Find where the given text appears and provide that cell's center as [x, y] coordinate. 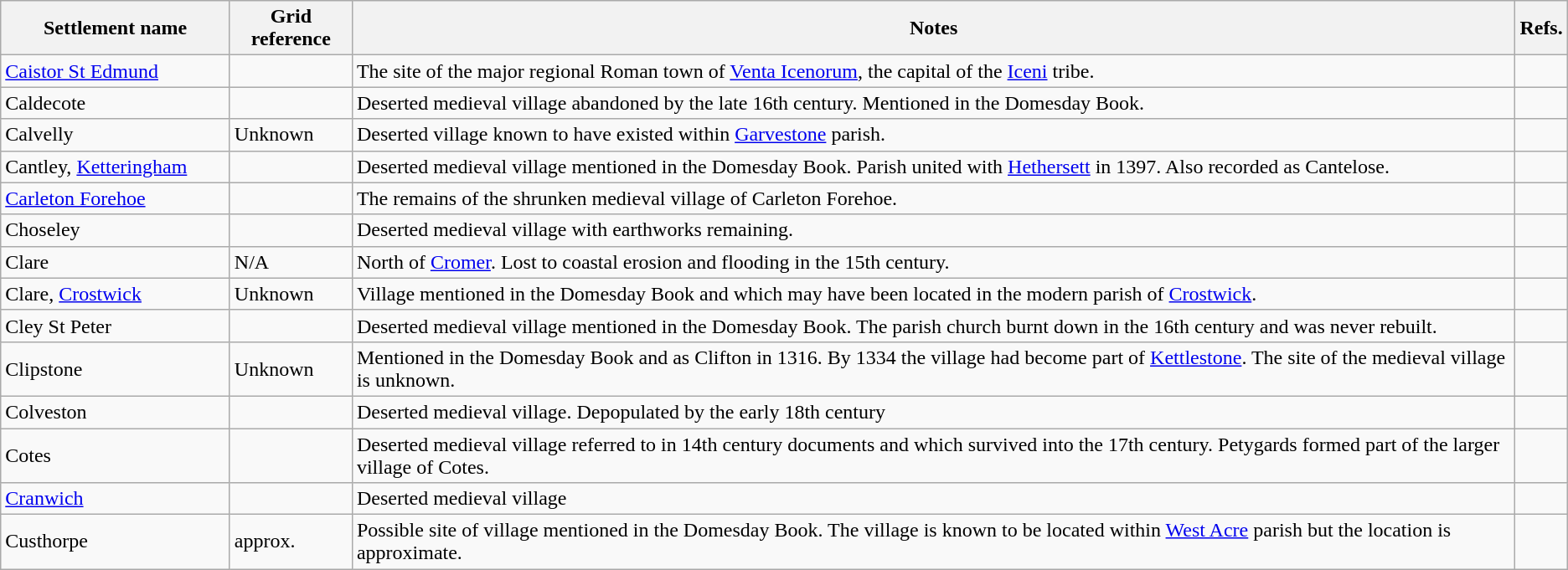
Colveston [116, 412]
Village mentioned in the Domesday Book and which may have been located in the modern parish of Crostwick. [933, 294]
Deserted medieval village mentioned in the Domesday Book. Parish united with Hethersett in 1397. Also recorded as Cantelose. [933, 167]
Caistor St Edmund [116, 71]
Clare [116, 262]
Carleton Forehoe [116, 198]
Clare, Crostwick [116, 294]
Deserted village known to have existed within Garvestone parish. [933, 135]
Settlement name [116, 28]
Cotes [116, 455]
Custhorpe [116, 542]
Deserted medieval village mentioned in the Domesday Book. The parish church burnt down in the 16th century and was never rebuilt. [933, 326]
North of Cromer. Lost to coastal erosion and flooding in the 15th century. [933, 262]
Refs. [1541, 28]
Grid reference [291, 28]
Deserted medieval village with earthworks remaining. [933, 230]
Possible site of village mentioned in the Domesday Book. The village is known to be located within West Acre parish but the location is approximate. [933, 542]
Clipstone [116, 368]
Cantley, Ketteringham [116, 167]
approx. [291, 542]
Cranwich [116, 499]
Deserted medieval village abandoned by the late 16th century. Mentioned in the Domesday Book. [933, 103]
Notes [933, 28]
Cley St Peter [116, 326]
Deserted medieval village [933, 499]
Choseley [116, 230]
Deserted medieval village. Depopulated by the early 18th century [933, 412]
The remains of the shrunken medieval village of Carleton Forehoe. [933, 198]
Caldecote [116, 103]
Calvelly [116, 135]
N/A [291, 262]
The site of the major regional Roman town of Venta Icenorum, the capital of the Iceni tribe. [933, 71]
